Detect which cell encompasses the target text, then output its [x, y] center coordinate. 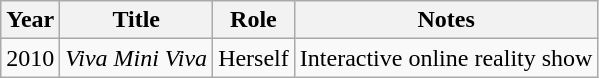
Notes [446, 20]
Title [136, 20]
Interactive online reality show [446, 58]
Viva Mini Viva [136, 58]
Role [254, 20]
2010 [30, 58]
Year [30, 20]
Herself [254, 58]
